Provide the (x, y) coordinate of the cell's center where the given text is located.  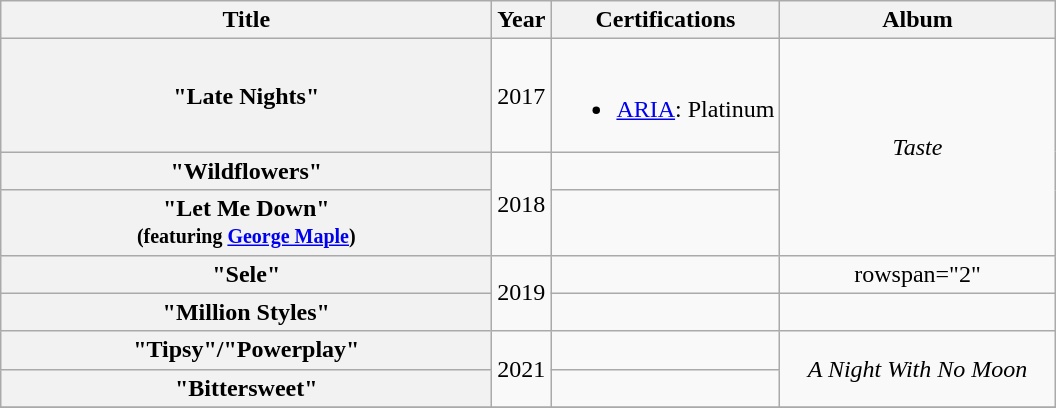
A Night With No Moon (918, 369)
Album (918, 20)
Year (522, 20)
"Wildflowers" (246, 171)
"Bittersweet" (246, 388)
"Let Me Down"(featuring George Maple) (246, 222)
"Late Nights" (246, 96)
Certifications (666, 20)
2017 (522, 96)
"Sele" (246, 274)
"Tipsy"/"Powerplay" (246, 350)
ARIA: Platinum (666, 96)
Title (246, 20)
"Million Styles" (246, 312)
Taste (918, 147)
rowspan="2" (918, 274)
2021 (522, 369)
2018 (522, 204)
2019 (522, 293)
